Locate the cell with the specified text and output its (X, Y) center coordinate. 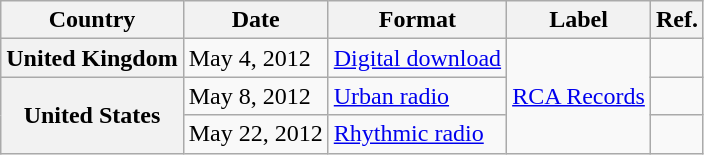
Ref. (676, 20)
United Kingdom (92, 58)
Country (92, 20)
Rhythmic radio (417, 134)
May 8, 2012 (256, 96)
United States (92, 115)
Urban radio (417, 96)
May 4, 2012 (256, 58)
Digital download (417, 58)
Format (417, 20)
May 22, 2012 (256, 134)
Date (256, 20)
RCA Records (579, 96)
Label (579, 20)
